Extract the (X, Y) coordinate from the center of the cell holding the provided text.  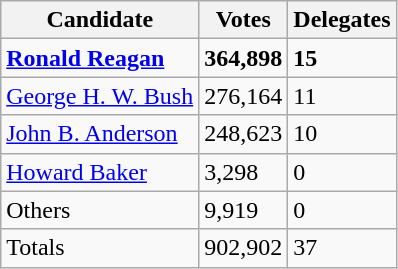
10 (342, 134)
George H. W. Bush (100, 96)
Totals (100, 248)
902,902 (244, 248)
364,898 (244, 58)
11 (342, 96)
276,164 (244, 96)
248,623 (244, 134)
Delegates (342, 20)
37 (342, 248)
15 (342, 58)
3,298 (244, 172)
Ronald Reagan (100, 58)
Votes (244, 20)
John B. Anderson (100, 134)
Candidate (100, 20)
9,919 (244, 210)
Howard Baker (100, 172)
Others (100, 210)
